Identify which cell holds the provided text, then report its (x, y) central coordinate. 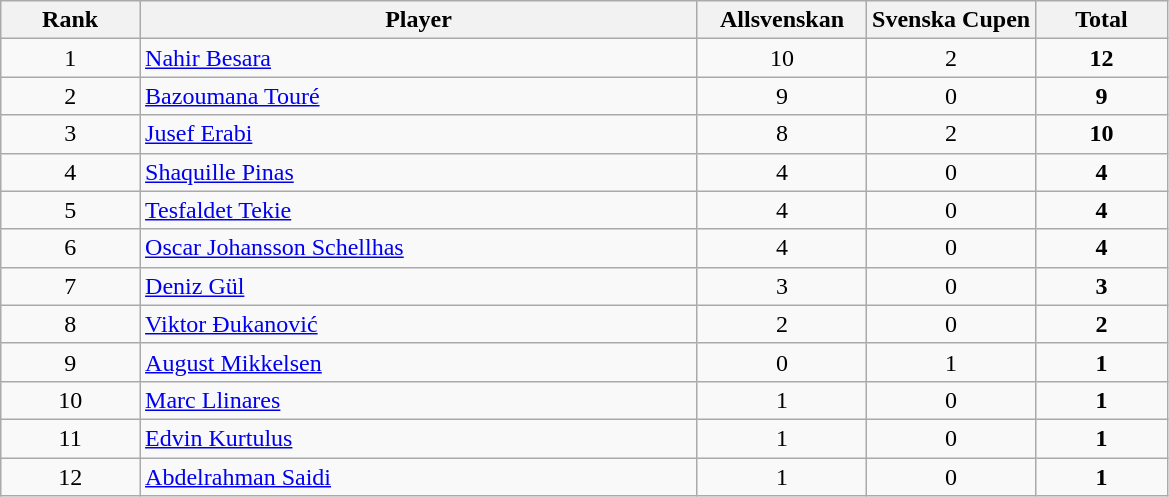
Allsvenskan (782, 20)
Nahir Besara (419, 58)
Marc Llinares (419, 400)
Tesfaldet Tekie (419, 210)
Svenska Cupen (952, 20)
Player (419, 20)
7 (70, 286)
Rank (70, 20)
August Mikkelsen (419, 362)
Abdelrahman Saidi (419, 477)
Jusef Erabi (419, 134)
Total (1102, 20)
11 (70, 438)
Deniz Gül (419, 286)
5 (70, 210)
Oscar Johansson Schellhas (419, 248)
Bazoumana Touré (419, 96)
Shaquille Pinas (419, 172)
Viktor Đukanović (419, 324)
Edvin Kurtulus (419, 438)
6 (70, 248)
